Extract the [X, Y] coordinate from the center of the cell holding the provided text.  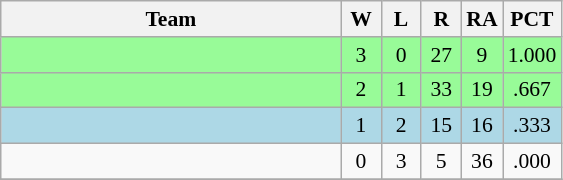
L [401, 19]
27 [441, 55]
16 [482, 126]
Team [171, 19]
W [361, 19]
PCT [532, 19]
.667 [532, 90]
9 [482, 55]
15 [441, 126]
33 [441, 90]
1.000 [532, 55]
.000 [532, 162]
19 [482, 90]
36 [482, 162]
5 [441, 162]
R [441, 19]
RA [482, 19]
.333 [532, 126]
